Capture the cell that displays the provided text and extract its [X, Y] central coordinate. 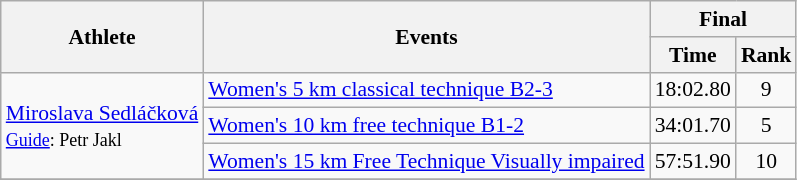
Final [724, 19]
Miroslava SedláčkováGuide: Petr Jakl [102, 126]
Women's 15 km Free Technique Visually impaired [426, 162]
Women's 10 km free technique B1-2 [426, 126]
Time [693, 55]
5 [766, 126]
Athlete [102, 36]
Rank [766, 55]
18:02.80 [693, 90]
10 [766, 162]
57:51.90 [693, 162]
34:01.70 [693, 126]
9 [766, 90]
Events [426, 36]
Women's 5 km classical technique B2-3 [426, 90]
